Return (x, y) of the center of cell containing provided text 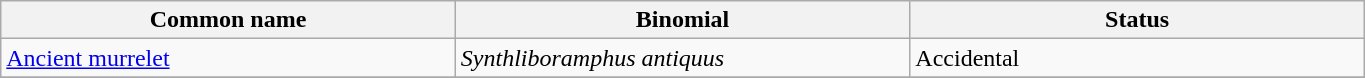
Accidental (1138, 58)
Status (1138, 20)
Synthliboramphus antiquus (682, 58)
Common name (228, 20)
Ancient murrelet (228, 58)
Binomial (682, 20)
